Capture the cell that displays the provided text and extract its [x, y] central coordinate. 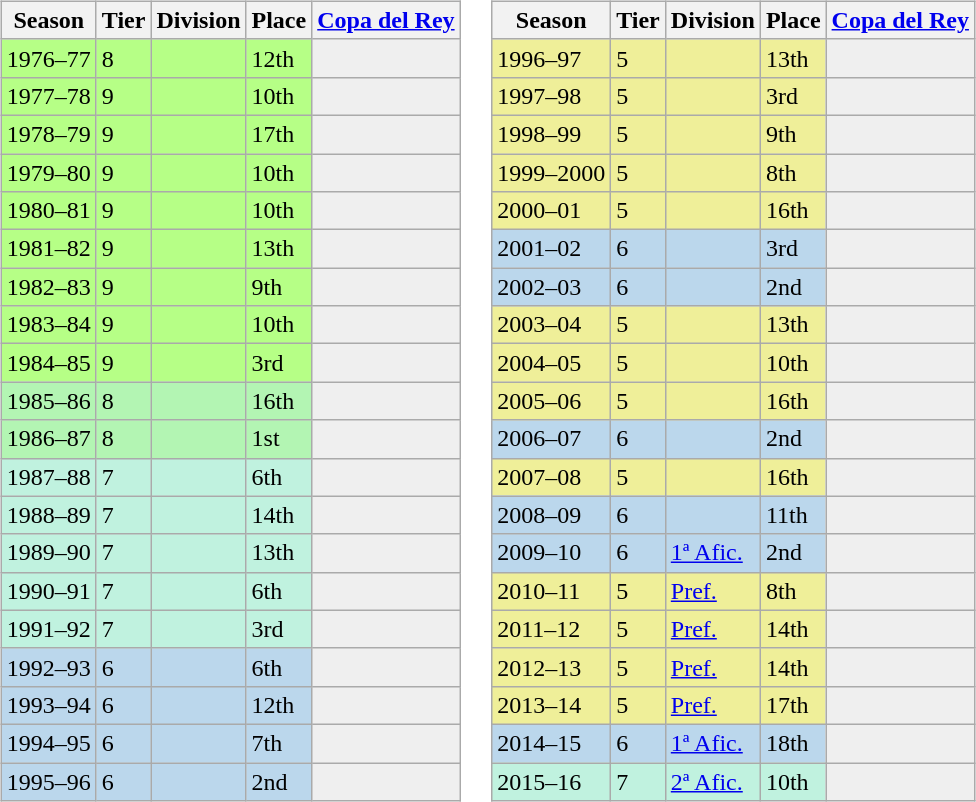
2015–16 [552, 781]
2005–06 [552, 401]
1999–2000 [552, 173]
1979–80 [48, 173]
1991–92 [48, 629]
2008–09 [552, 515]
1990–91 [48, 591]
1998–99 [552, 134]
2ª Afic. [712, 781]
1983–84 [48, 325]
1977–78 [48, 96]
1992–93 [48, 667]
1987–88 [48, 477]
1984–85 [48, 363]
1980–81 [48, 211]
7th [279, 743]
1997–98 [552, 96]
1981–82 [48, 249]
2009–10 [552, 553]
1986–87 [48, 439]
2004–05 [552, 363]
2012–13 [552, 667]
2007–08 [552, 477]
2001–02 [552, 249]
2013–14 [552, 705]
1988–89 [48, 515]
2006–07 [552, 439]
1976–77 [48, 58]
1978–79 [48, 134]
2002–03 [552, 287]
1994–95 [48, 743]
18th [793, 743]
1st [279, 439]
1995–96 [48, 781]
1982–83 [48, 287]
2010–11 [552, 591]
2003–04 [552, 325]
2011–12 [552, 629]
2014–15 [552, 743]
1996–97 [552, 58]
1989–90 [48, 553]
2000–01 [552, 211]
11th [793, 515]
1985–86 [48, 401]
1993–94 [48, 705]
